Determine the [X, Y] coordinate at the center of the cell enclosing the given text.  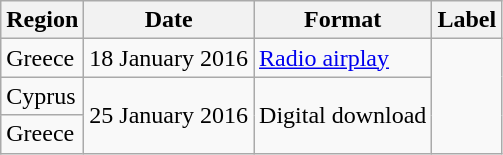
Cyprus [42, 96]
Digital download [343, 115]
Label [467, 20]
25 January 2016 [169, 115]
Radio airplay [343, 58]
Date [169, 20]
18 January 2016 [169, 58]
Region [42, 20]
Format [343, 20]
